Identify which cell holds the provided text, then report its (X, Y) central coordinate. 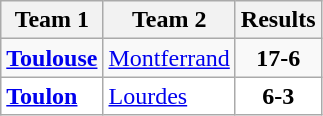
Lourdes (169, 96)
Results (278, 20)
Toulon (52, 96)
6-3 (278, 96)
Team 1 (52, 20)
Team 2 (169, 20)
Toulouse (52, 58)
Montferrand (169, 58)
17-6 (278, 58)
